Locate the cell with the specified text and output its [x, y] center coordinate. 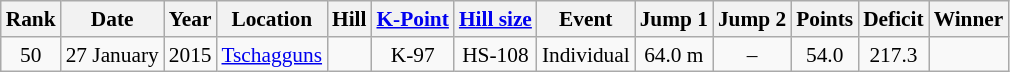
Hill [349, 19]
Location [272, 19]
K-Point [412, 19]
Rank [31, 19]
Jump 1 [674, 19]
Deficit [893, 19]
Hill size [496, 19]
Year [190, 19]
Winner [969, 19]
Jump 2 [752, 19]
Points [824, 19]
Date [112, 19]
Event [586, 19]
